Extract the [x, y] coordinate from the center of the cell holding the provided text.  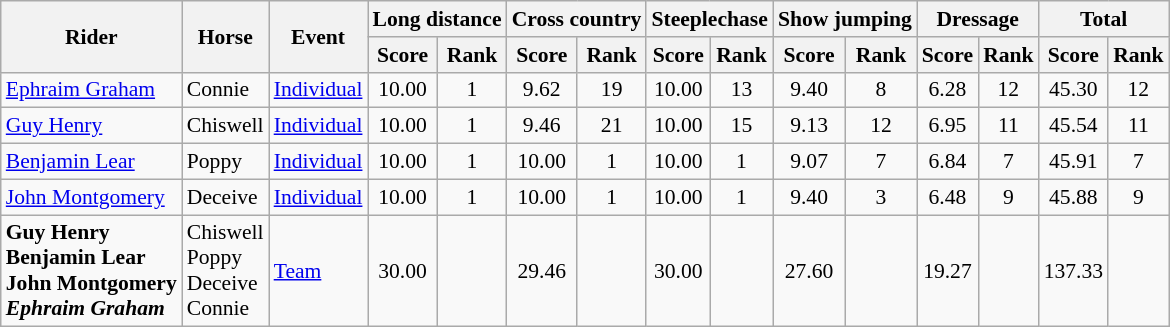
Deceive [226, 197]
45.91 [1074, 162]
Ephraim Graham [92, 90]
19 [612, 90]
Team [318, 271]
Show jumping [845, 19]
6.84 [948, 162]
29.46 [542, 271]
45.54 [1074, 126]
Benjamin Lear [92, 162]
13 [742, 90]
9.62 [542, 90]
8 [881, 90]
9.07 [809, 162]
6.48 [948, 197]
9.46 [542, 126]
45.88 [1074, 197]
Chiswell Poppy Deceive Connie [226, 271]
15 [742, 126]
John Montgomery [92, 197]
45.30 [1074, 90]
19.27 [948, 271]
Long distance [438, 19]
Cross country [577, 19]
21 [612, 126]
Steeplechase [709, 19]
9.13 [809, 126]
Guy Henry [92, 126]
Rider [92, 36]
Chiswell [226, 126]
6.28 [948, 90]
Guy Henry Benjamin Lear John Montgomery Ephraim Graham [92, 271]
Poppy [226, 162]
6.95 [948, 126]
27.60 [809, 271]
Total [1104, 19]
Dressage [978, 19]
Event [318, 36]
Horse [226, 36]
Connie [226, 90]
3 [881, 197]
137.33 [1074, 271]
